Search for the cell housing the specified text and yield its (X, Y) center coordinate. 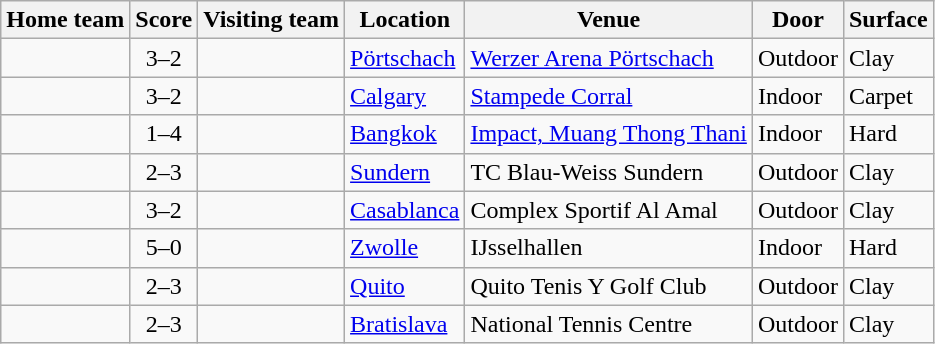
Quito (405, 286)
Impact, Muang Thong Thani (608, 134)
TC Blau-Weiss Sundern (608, 172)
Werzer Arena Pörtschach (608, 58)
Door (798, 20)
Venue (608, 20)
Home team (66, 20)
Surface (888, 20)
Location (405, 20)
Sundern (405, 172)
Stampede Corral (608, 96)
IJsselhallen (608, 248)
5–0 (164, 248)
Casablanca (405, 210)
Bratislava (405, 324)
Bangkok (405, 134)
Visiting team (272, 20)
Calgary (405, 96)
Zwolle (405, 248)
Score (164, 20)
National Tennis Centre (608, 324)
Carpet (888, 96)
Pörtschach (405, 58)
Complex Sportif Al Amal (608, 210)
Quito Tenis Y Golf Club (608, 286)
1–4 (164, 134)
